Scan for the cell matching the given text and deliver its (x, y) coordinate at center. 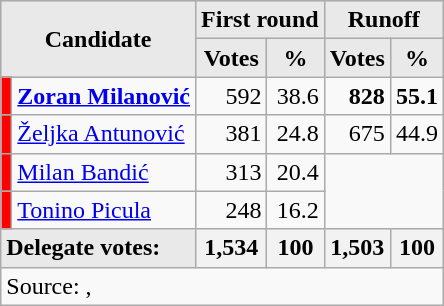
Željka Antunović (104, 134)
20.4 (296, 172)
248 (232, 210)
Candidate (98, 39)
381 (232, 134)
Delegate votes: (98, 248)
Source: , (222, 286)
44.9 (416, 134)
Runoff (384, 20)
313 (232, 172)
Tonino Picula (104, 210)
675 (357, 134)
1,534 (232, 248)
592 (232, 96)
38.6 (296, 96)
55.1 (416, 96)
828 (357, 96)
1,503 (357, 248)
Milan Bandić (104, 172)
24.8 (296, 134)
First round (260, 20)
16.2 (296, 210)
Zoran Milanović (104, 96)
